Detect which cell encompasses the target text, then output its [x, y] center coordinate. 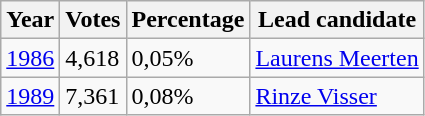
Laurens Meerten [337, 58]
Rinze Visser [337, 96]
1986 [30, 58]
4,618 [93, 58]
Votes [93, 20]
1989 [30, 96]
0,08% [188, 96]
Lead candidate [337, 20]
0,05% [188, 58]
Percentage [188, 20]
Year [30, 20]
7,361 [93, 96]
